Provide the [x, y] coordinate of the cell's center where the given text is located.  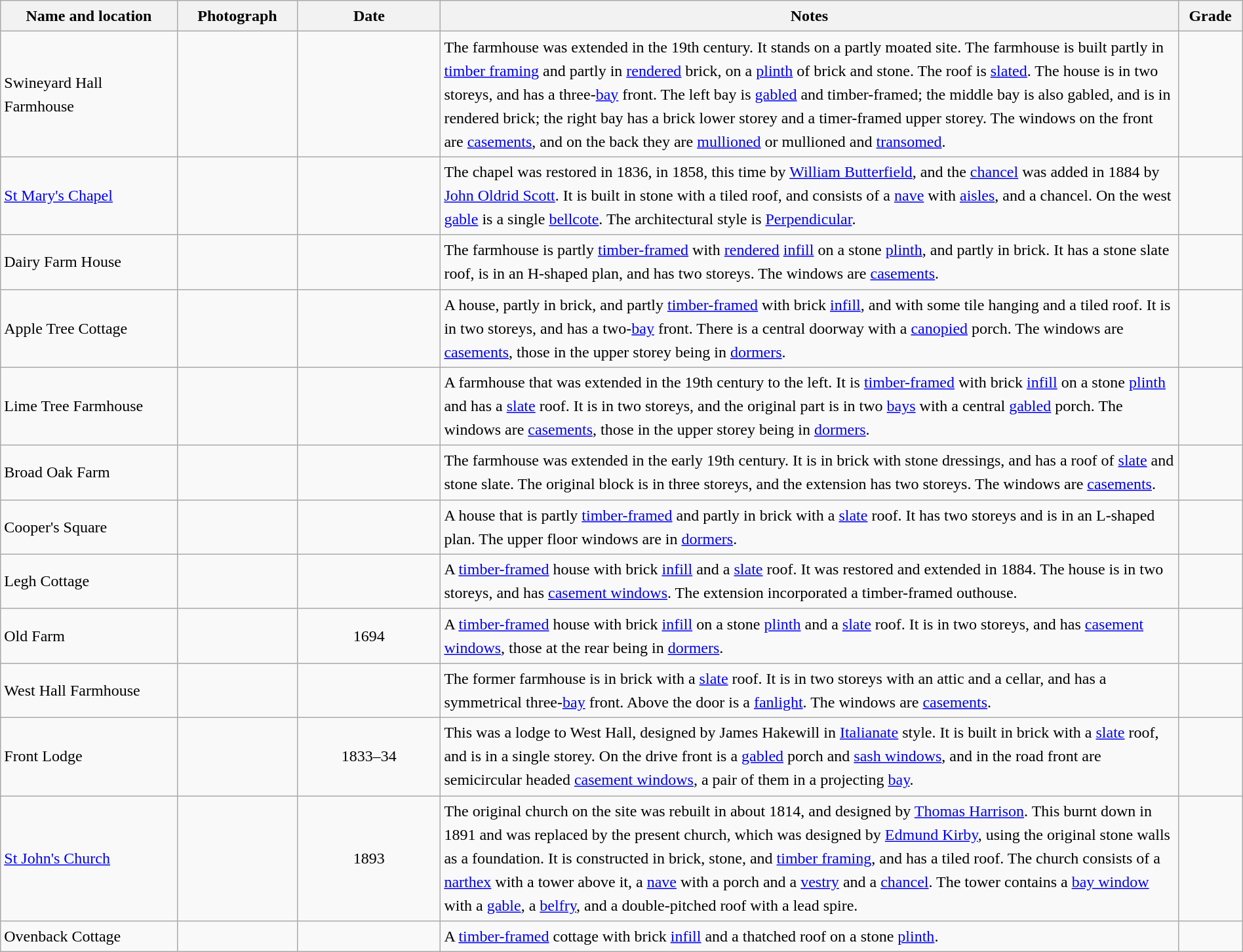
Old Farm [89, 636]
Ovenback Cottage [89, 936]
Photograph [237, 16]
Grade [1210, 16]
Broad Oak Farm [89, 472]
Dairy Farm House [89, 262]
Apple Tree Cottage [89, 328]
Date [369, 16]
Legh Cottage [89, 581]
Lime Tree Farmhouse [89, 407]
Swineyard Hall Farmhouse [89, 94]
St Mary's Chapel [89, 195]
A timber-framed cottage with brick infill and a thatched roof on a stone plinth. [809, 936]
Front Lodge [89, 757]
Name and location [89, 16]
1893 [369, 859]
1694 [369, 636]
1833–34 [369, 757]
Notes [809, 16]
Cooper's Square [89, 527]
West Hall Farmhouse [89, 690]
St John's Church [89, 859]
